Capture the cell that displays the provided text and extract its (X, Y) central coordinate. 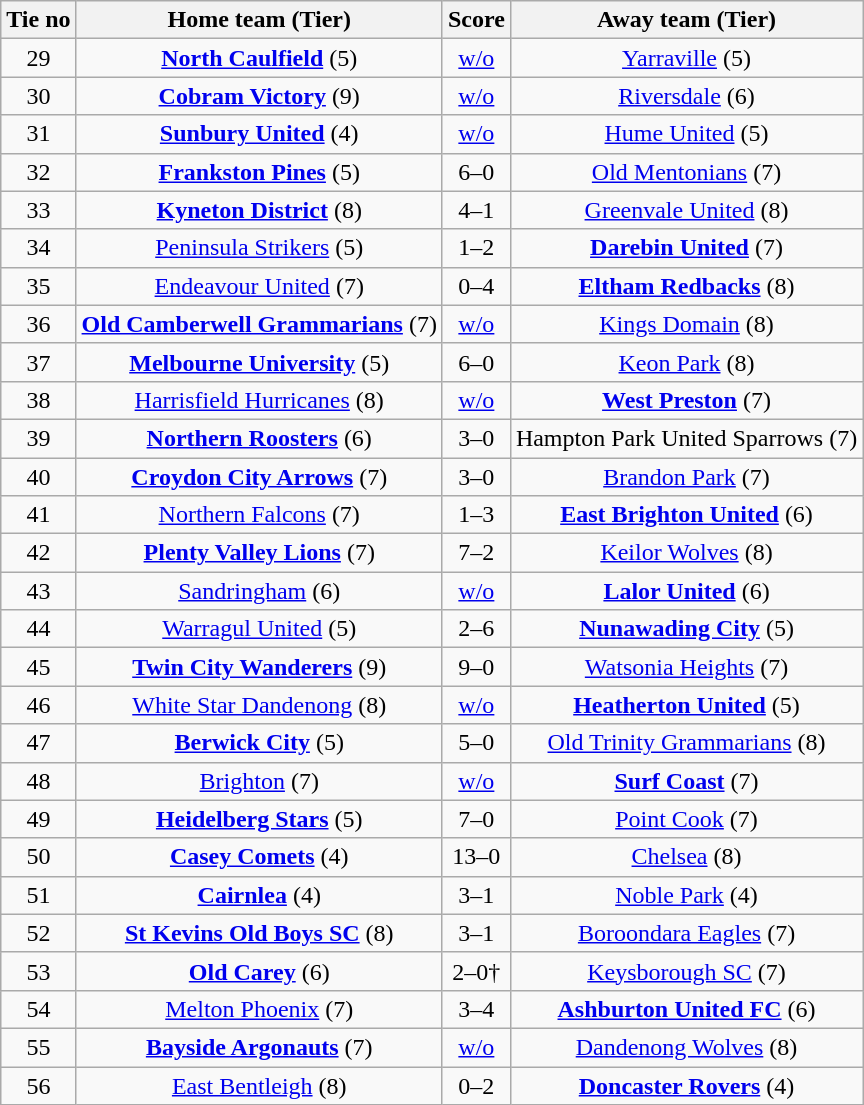
2–6 (476, 629)
9–0 (476, 667)
1–2 (476, 248)
39 (38, 438)
38 (38, 400)
7–0 (476, 819)
Northern Roosters (6) (259, 438)
34 (38, 248)
Boroondara Eagles (7) (686, 933)
Darebin United (7) (686, 248)
Cobram Victory (9) (259, 96)
Kings Domain (8) (686, 324)
46 (38, 705)
Sandringham (6) (259, 591)
Noble Park (4) (686, 895)
41 (38, 515)
43 (38, 591)
Hume United (5) (686, 134)
Greenvale United (8) (686, 210)
Twin City Wanderers (9) (259, 667)
48 (38, 781)
Keysborough SC (7) (686, 971)
Tie no (38, 20)
Heidelberg Stars (5) (259, 819)
St Kevins Old Boys SC (8) (259, 933)
Warragul United (5) (259, 629)
White Star Dandenong (8) (259, 705)
Casey Comets (4) (259, 857)
Ashburton United FC (6) (686, 1009)
East Bentleigh (8) (259, 1085)
29 (38, 58)
Point Cook (7) (686, 819)
51 (38, 895)
56 (38, 1085)
52 (38, 933)
0–2 (476, 1085)
Hampton Park United Sparrows (7) (686, 438)
Score (476, 20)
Melbourne University (5) (259, 362)
47 (38, 743)
55 (38, 1047)
Bayside Argonauts (7) (259, 1047)
Frankston Pines (5) (259, 172)
Old Trinity Grammarians (8) (686, 743)
7–2 (476, 553)
Old Camberwell Grammarians (7) (259, 324)
Brandon Park (7) (686, 477)
Doncaster Rovers (4) (686, 1085)
30 (38, 96)
Kyneton District (8) (259, 210)
53 (38, 971)
Cairnlea (4) (259, 895)
33 (38, 210)
North Caulfield (5) (259, 58)
0–4 (476, 286)
49 (38, 819)
Home team (Tier) (259, 20)
36 (38, 324)
37 (38, 362)
Northern Falcons (7) (259, 515)
32 (38, 172)
Away team (Tier) (686, 20)
Yarraville (5) (686, 58)
Berwick City (5) (259, 743)
Nunawading City (5) (686, 629)
4–1 (476, 210)
Melton Phoenix (7) (259, 1009)
1–3 (476, 515)
Old Carey (6) (259, 971)
Sunbury United (4) (259, 134)
Watsonia Heights (7) (686, 667)
West Preston (7) (686, 400)
54 (38, 1009)
Keilor Wolves (8) (686, 553)
Riversdale (6) (686, 96)
Harrisfield Hurricanes (8) (259, 400)
Keon Park (8) (686, 362)
Peninsula Strikers (5) (259, 248)
40 (38, 477)
44 (38, 629)
3–4 (476, 1009)
13–0 (476, 857)
5–0 (476, 743)
East Brighton United (6) (686, 515)
31 (38, 134)
Lalor United (6) (686, 591)
Dandenong Wolves (8) (686, 1047)
Croydon City Arrows (7) (259, 477)
45 (38, 667)
Endeavour United (7) (259, 286)
2–0† (476, 971)
Plenty Valley Lions (7) (259, 553)
Eltham Redbacks (8) (686, 286)
50 (38, 857)
Old Mentonians (7) (686, 172)
Surf Coast (7) (686, 781)
35 (38, 286)
Chelsea (8) (686, 857)
Heatherton United (5) (686, 705)
Brighton (7) (259, 781)
42 (38, 553)
